Extract the (x, y) coordinate from the center of the cell holding the provided text.  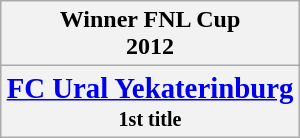
Winner FNL Cup2012 (150, 34)
FC Ural Yekaterinburg1st title (150, 102)
